Return the (X, Y) coordinate for the center point of the cell that contains the specified text.  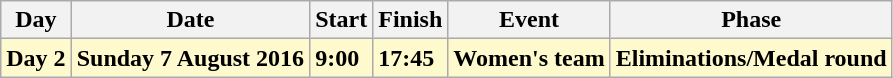
Women's team (529, 58)
Day 2 (36, 58)
Sunday 7 August 2016 (190, 58)
Eliminations/Medal round (751, 58)
17:45 (410, 58)
Start (342, 20)
9:00 (342, 58)
Finish (410, 20)
Date (190, 20)
Day (36, 20)
Phase (751, 20)
Event (529, 20)
